Search for the cell housing the specified text and yield its [X, Y] center coordinate. 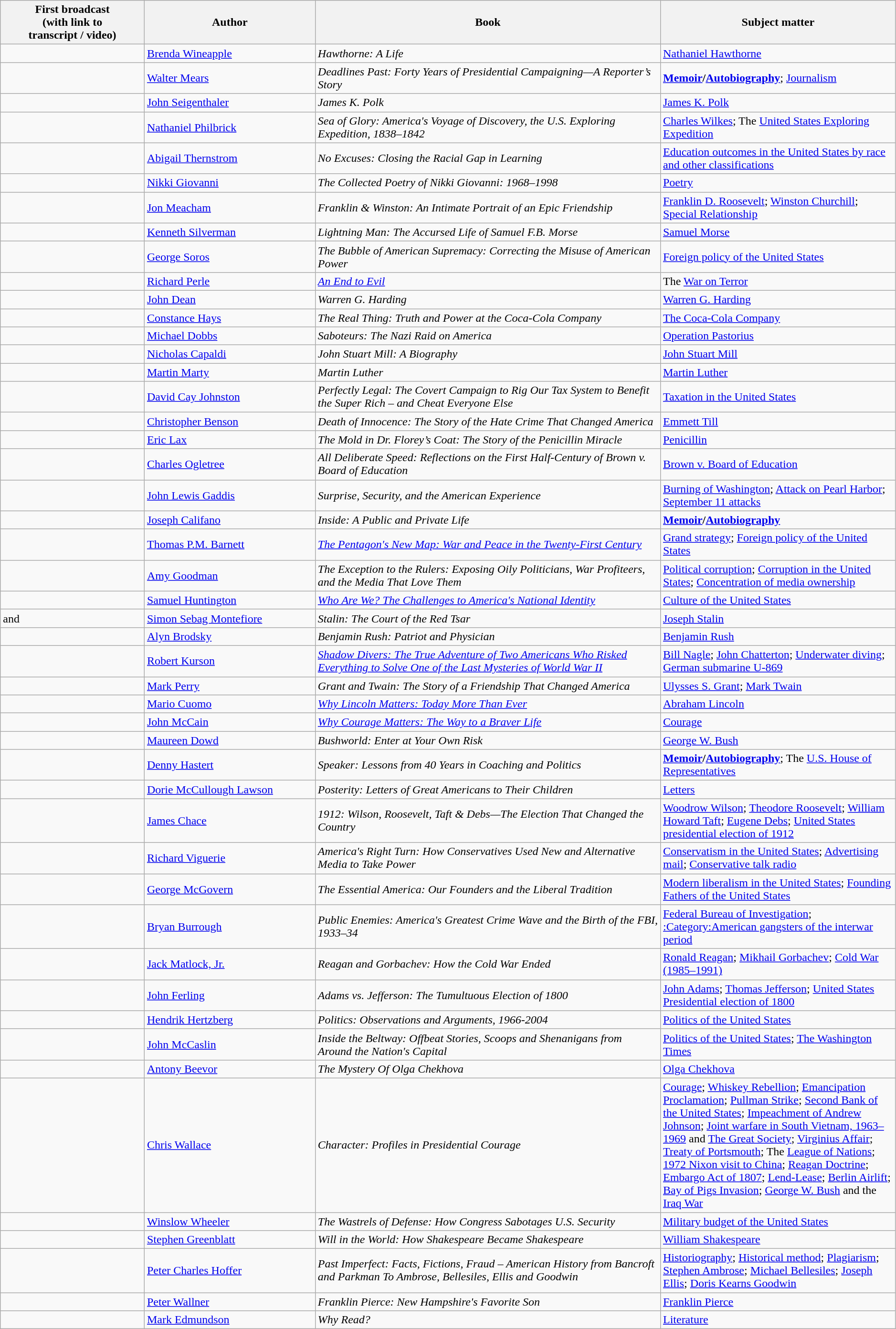
and [73, 618]
Education outcomes in the United States by race and other classifications [778, 158]
Woodrow Wilson; Theodore Roosevelt; William Howard Taft; Eugene Debs; United States presidential election of 1912 [778, 821]
Christopher Benson [230, 422]
Olga Chekhova [778, 1069]
Mark Edmundson [230, 1320]
David Cay Johnston [230, 397]
Operation Pastorius [778, 336]
Stephen Greenblatt [230, 1240]
Joseph Califano [230, 520]
Historiography; Historical method; Plagiarism; Stephen Ambrose; Michael Bellesiles; Joseph Ellis; Doris Kearns Goodwin [778, 1271]
Letters [778, 790]
The Coca-Cola Company [778, 317]
Samuel Morse [778, 232]
Taxation in the United States [778, 397]
Modern liberalism in the United States; Founding Fathers of the United States [778, 889]
Author [230, 22]
Grant and Twain: The Story of a Friendship That Changed America [488, 686]
Michael Dobbs [230, 336]
Chris Wallace [230, 1145]
Memoir/Autobiography; The U.S. House of Representatives [778, 765]
Nathaniel Philbrick [230, 127]
Alyn Brodsky [230, 636]
Character: Profiles in Presidential Courage [488, 1145]
No Excuses: Closing the Racial Gap in Learning [488, 158]
John Stuart Mill [778, 354]
Emmett Till [778, 422]
Eric Lax [230, 440]
Franklin D. Roosevelt; Winston Churchill; Special Relationship [778, 207]
Winslow Wheeler [230, 1222]
Conservatism in the United States; Advertising mail; Conservative talk radio [778, 858]
Peter Charles Hoffer [230, 1271]
John McCain [230, 722]
Simon Sebag Montefiore [230, 618]
Bryan Burrough [230, 927]
Public Enemies: America's Greatest Crime Wave and the Birth of the FBI, 1933–34 [488, 927]
The Pentagon's New Map: War and Peace in the Twenty-First Century [488, 544]
Franklin Pierce: New Hampshire's Favorite Son [488, 1302]
Bushworld: Enter at Your Own Risk [488, 740]
The Essential America: Our Founders and the Liberal Tradition [488, 889]
Grand strategy; Foreign policy of the United States [778, 544]
Perfectly Legal: The Covert Campaign to Rig Our Tax System to Benefit the Super Rich – and Cheat Everyone Else [488, 397]
Federal Bureau of Investigation; :Category:American gangsters of the interwar period [778, 927]
Ronald Reagan; Mikhail Gorbachev; Cold War (1985–1991) [778, 964]
1912: Wilson, Roosevelt, Taft & Debs—The Election That Changed the Country [488, 821]
Inside the Beltway: Offbeat Stories, Scoops and Shenanigans from Around the Nation's Capital [488, 1044]
John Dean [230, 299]
The Mold in Dr. Florey’s Coat: The Story of the Penicillin Miracle [488, 440]
Death of Innocence: The Story of the Hate Crime That Changed America [488, 422]
Joseph Stalin [778, 618]
Jack Matlock, Jr. [230, 964]
Denny Hastert [230, 765]
Saboteurs: The Nazi Raid on America [488, 336]
Charles Ogletree [230, 464]
Benjamin Rush [778, 636]
Franklin & Winston: An Intimate Portrait of an Epic Friendship [488, 207]
Abigail Thernstrom [230, 158]
Kenneth Silverman [230, 232]
Lightning Man: The Accursed Life of Samuel F.B. Morse [488, 232]
William Shakespeare [778, 1240]
Deadlines Past: Forty Years of Presidential Campaigning—A Reporter’s Story [488, 78]
Adams vs. Jefferson: The Tumultuous Election of 1800 [488, 995]
Amy Goodman [230, 576]
Samuel Huntington [230, 600]
The Bubble of American Supremacy: Correcting the Misuse of American Power [488, 257]
Literature [778, 1320]
An End to Evil [488, 281]
Brown v. Board of Education [778, 464]
The War on Terror [778, 281]
Hendrik Hertzberg [230, 1020]
Shadow Divers: The True Adventure of Two Americans Who Risked Everything to Solve One of the Last Mysteries of World War II [488, 661]
Inside: A Public and Private Life [488, 520]
Sea of Glory: America's Voyage of Discovery, the U.S. Exploring Expedition, 1838–1842 [488, 127]
Past Imperfect: Facts, Fictions, Fraud – American History from Bancroft and Parkman To Ambrose, Bellesiles, Ellis and Goodwin [488, 1271]
John Ferling [230, 995]
Nathaniel Hawthorne [778, 53]
George Soros [230, 257]
The Real Thing: Truth and Power at the Coca-Cola Company [488, 317]
Why Read? [488, 1320]
Thomas P.M. Barnett [230, 544]
Benjamin Rush: Patriot and Physician [488, 636]
The Exception to the Rulers: Exposing Oily Politicians, War Profiteers, and the Media That Love Them [488, 576]
John McCaslin [230, 1044]
Political corruption; Corruption in the United States; Concentration of media ownership [778, 576]
Robert Kurson [230, 661]
Surprise, Security, and the American Experience [488, 496]
Memoir/Autobiography; Journalism [778, 78]
Culture of the United States [778, 600]
The Collected Poetry of Nikki Giovanni: 1968–1998 [488, 183]
Memoir/Autobiography [778, 520]
Speaker: Lessons from 40 Years in Coaching and Politics [488, 765]
Bill Nagle; John Chatterton; Underwater diving; German submarine U-869 [778, 661]
George McGovern [230, 889]
Who Are We? The Challenges to America's National Identity [488, 600]
First broadcast(with link totranscript / video) [73, 22]
Burning of Washington; Attack on Pearl Harbor; September 11 attacks [778, 496]
Hawthorne: A Life [488, 53]
Foreign policy of the United States [778, 257]
Walter Mears [230, 78]
Maureen Dowd [230, 740]
Brenda Wineapple [230, 53]
Nicholas Capaldi [230, 354]
James Chace [230, 821]
Peter Wallner [230, 1302]
Abraham Lincoln [778, 704]
Reagan and Gorbachev: How the Cold War Ended [488, 964]
Charles Wilkes; The United States Exploring Expedition [778, 127]
Politics of the United States; The Washington Times [778, 1044]
The Wastrels of Defense: How Congress Sabotages U.S. Security [488, 1222]
Dorie McCullough Lawson [230, 790]
All Deliberate Speed: Reflections on the First Half-Century of Brown v. Board of Education [488, 464]
Richard Viguerie [230, 858]
America's Right Turn: How Conservatives Used New and Alternative Media to Take Power [488, 858]
John Adams; Thomas Jefferson; United States Presidential election of 1800 [778, 995]
Courage [778, 722]
Stalin: The Court of the Red Tsar [488, 618]
Richard Perle [230, 281]
Constance Hays [230, 317]
Penicillin [778, 440]
Mario Cuomo [230, 704]
Why Lincoln Matters: Today More Than Ever [488, 704]
Politics: Observations and Arguments, 1966-2004 [488, 1020]
Why Courage Matters: The Way to a Braver Life [488, 722]
Franklin Pierce [778, 1302]
Poetry [778, 183]
The Mystery Of Olga Chekhova [488, 1069]
George W. Bush [778, 740]
Subject matter [778, 22]
John Seigenthaler [230, 103]
Book [488, 22]
John Stuart Mill: A Biography [488, 354]
Nikki Giovanni [230, 183]
Antony Beevor [230, 1069]
John Lewis Gaddis [230, 496]
Jon Meacham [230, 207]
Posterity: Letters of Great Americans to Their Children [488, 790]
Will in the World: How Shakespeare Became Shakespeare [488, 1240]
Politics of the United States [778, 1020]
Mark Perry [230, 686]
Military budget of the United States [778, 1222]
Martin Marty [230, 372]
Ulysses S. Grant; Mark Twain [778, 686]
